From the cell containing the given text, extract its center point as (x, y) coordinate. 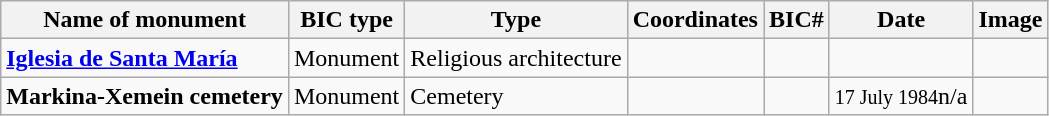
Cemetery (516, 96)
BIC type (346, 20)
Iglesia de Santa María (145, 58)
BIC# (797, 20)
Markina-Xemein cemetery (145, 96)
Image (1010, 20)
Religious architecture (516, 58)
17 July 1984n/a (901, 96)
Date (901, 20)
Type (516, 20)
Coordinates (695, 20)
Name of monument (145, 20)
